Provide the [X, Y] coordinate of the cell's center where the given text is located.  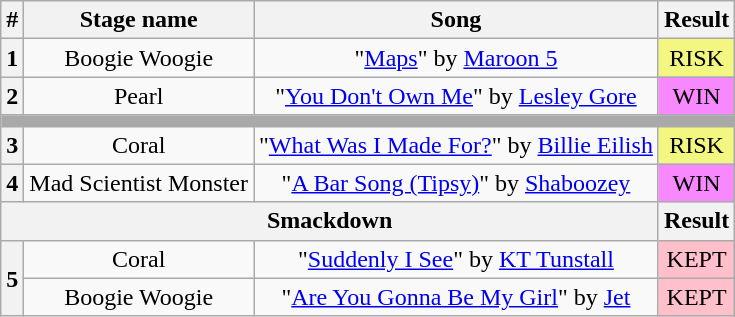
"You Don't Own Me" by Lesley Gore [456, 96]
2 [12, 96]
Smackdown [330, 221]
3 [12, 145]
Pearl [139, 96]
5 [12, 278]
# [12, 20]
Mad Scientist Monster [139, 183]
"What Was I Made For?" by Billie Eilish [456, 145]
Song [456, 20]
"Suddenly I See" by KT Tunstall [456, 259]
4 [12, 183]
Stage name [139, 20]
"A Bar Song (Tipsy)" by Shaboozey [456, 183]
"Are You Gonna Be My Girl" by Jet [456, 297]
1 [12, 58]
"Maps" by Maroon 5 [456, 58]
